Determine the (x, y) coordinate at the center of the cell enclosing the given text.  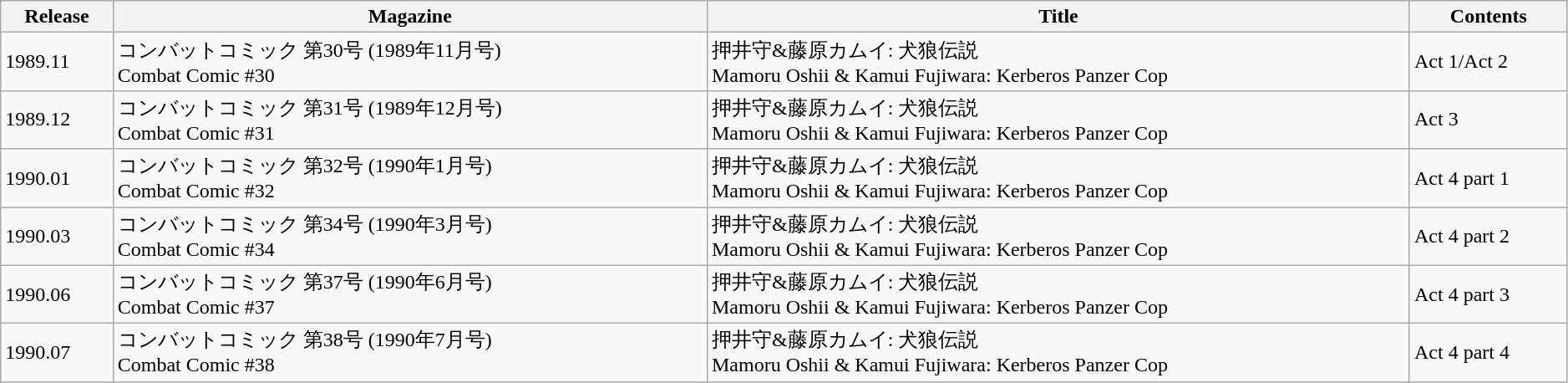
Act 4 part 1 (1489, 178)
1989.11 (57, 62)
Title (1058, 17)
Act 4 part 3 (1489, 294)
Act 4 part 4 (1489, 353)
1990.01 (57, 178)
1990.03 (57, 237)
1990.06 (57, 294)
Contents (1489, 17)
1990.07 (57, 353)
コンバットコミック 第30号 (1989年11月号)Combat Comic #30 (409, 62)
コンバットコミック 第32号 (1990年1月号)Combat Comic #32 (409, 178)
1989.12 (57, 120)
Magazine (409, 17)
コンバットコミック 第37号 (1990年6月号)Combat Comic #37 (409, 294)
Act 4 part 2 (1489, 237)
Act 1/Act 2 (1489, 62)
Release (57, 17)
コンバットコミック 第31号 (1989年12月号)Combat Comic #31 (409, 120)
Act 3 (1489, 120)
コンバットコミック 第38号 (1990年7月号)Combat Comic #38 (409, 353)
コンバットコミック 第34号 (1990年3月号)Combat Comic #34 (409, 237)
